Detect which cell encompasses the target text, then output its (X, Y) center coordinate. 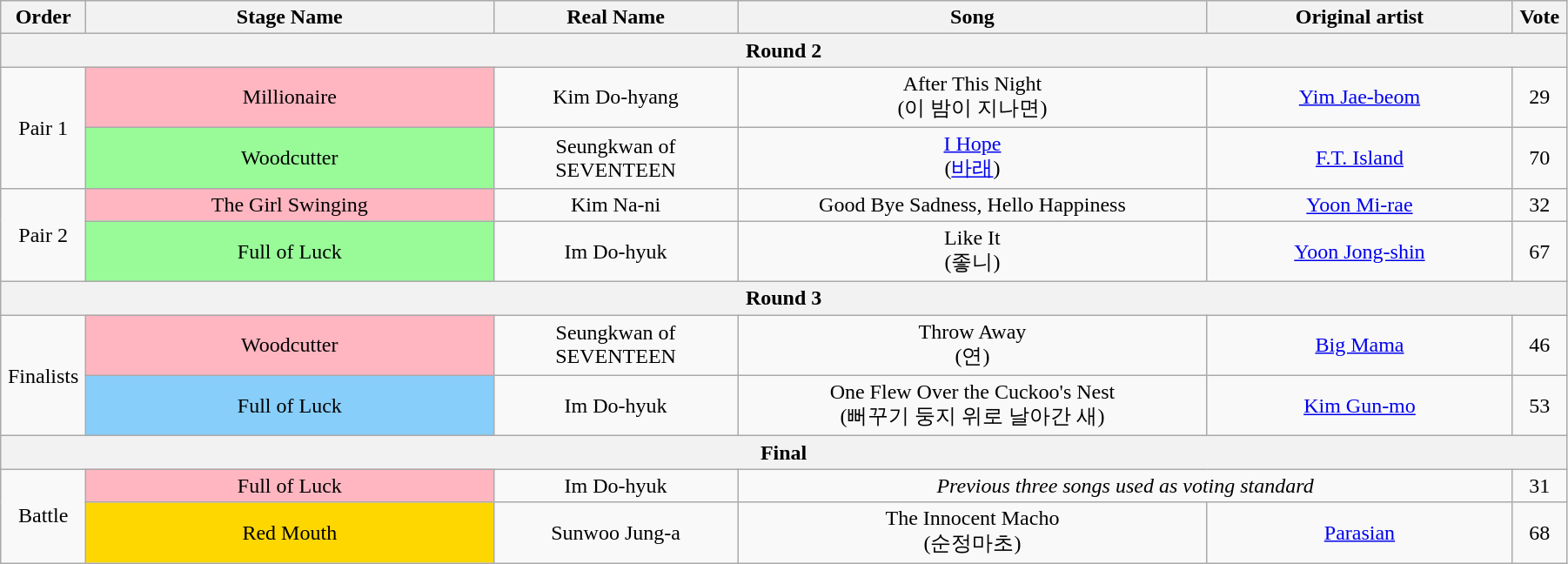
68 (1539, 533)
F.T. Island (1359, 158)
Kim Do-hyang (616, 97)
Order (44, 17)
Original artist (1359, 17)
Round 3 (784, 299)
53 (1539, 406)
Final (784, 453)
Round 2 (784, 50)
Big Mama (1359, 346)
The Girl Swinging (290, 205)
Vote (1539, 17)
Yoon Mi-rae (1359, 205)
Throw Away(연) (973, 346)
Yim Jae-beom (1359, 97)
One Flew Over the Cuckoo's Nest(뻐꾸기 둥지 위로 날아간 새) (973, 406)
Like It(좋니) (973, 252)
Good Bye Sadness, Hello Happiness (973, 205)
Sunwoo Jung-a (616, 533)
70 (1539, 158)
31 (1539, 486)
Pair 2 (44, 235)
Kim Na-ni (616, 205)
29 (1539, 97)
Yoon Jong-shin (1359, 252)
Millionaire (290, 97)
The Innocent Macho(순정마초) (973, 533)
I Hope(바래) (973, 158)
Real Name (616, 17)
Finalists (44, 376)
32 (1539, 205)
Stage Name (290, 17)
Kim Gun-mo (1359, 406)
67 (1539, 252)
After This Night(이 밤이 지나면) (973, 97)
Battle (44, 516)
Red Mouth (290, 533)
Previous three songs used as voting standard (1125, 486)
Pair 1 (44, 127)
46 (1539, 346)
Parasian (1359, 533)
Song (973, 17)
